Scan for the cell matching the given text and deliver its [X, Y] coordinate at center. 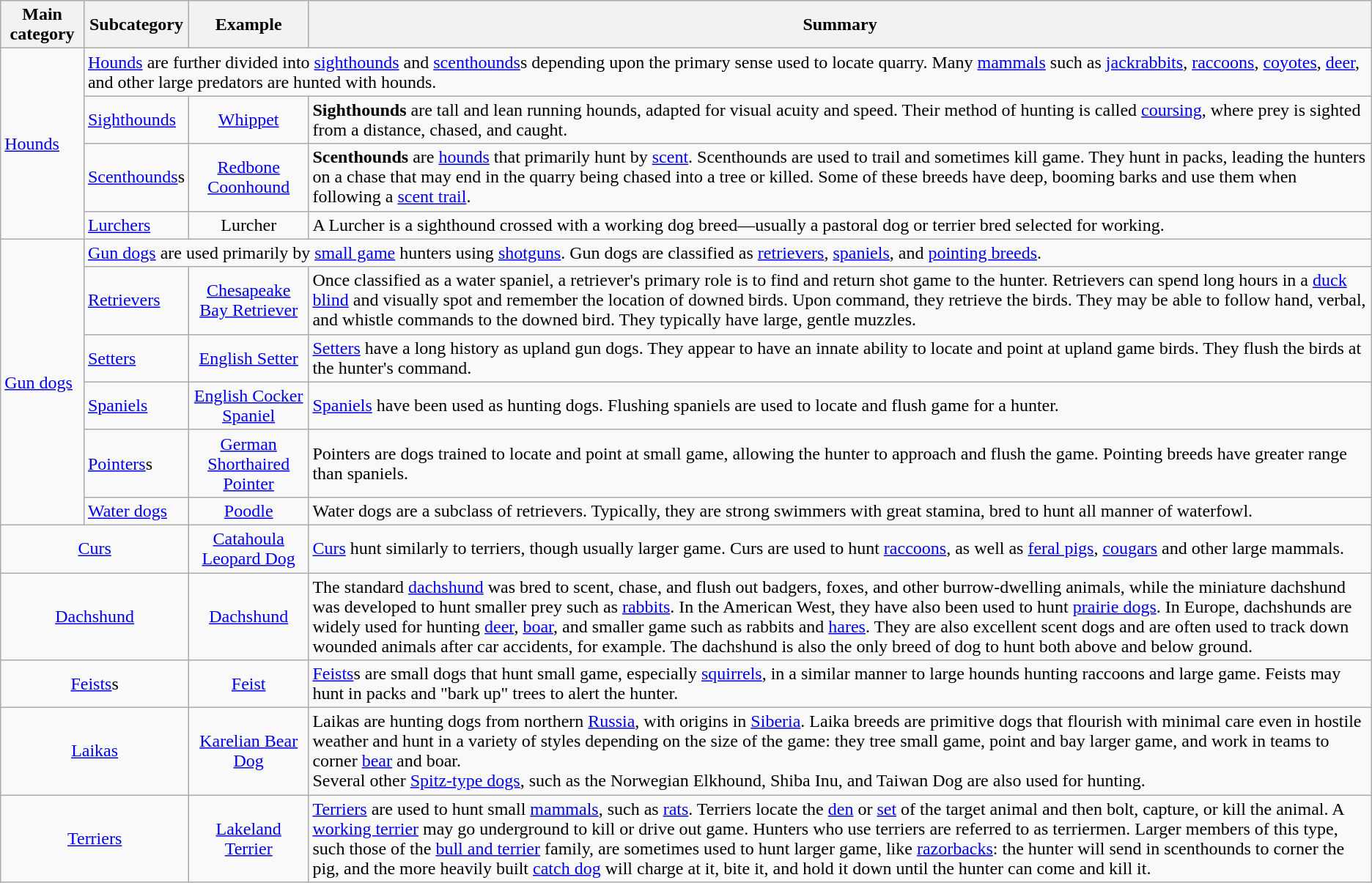
Lurchers [136, 225]
Hounds [43, 144]
Main category [43, 25]
Scenthoundss [136, 177]
Chesapeake Bay Retriever [249, 300]
Setters [136, 358]
Water dogs are a subclass of retrievers. Typically, they are strong swimmers with great stamina, bred to hunt all manner of waterfowl. [840, 511]
Karelian Bear Dog [249, 752]
Catahoula Leopard Dog [249, 548]
Whippet [249, 120]
Subcategory [136, 25]
Water dogs [136, 511]
Laikas [95, 752]
Feistss [95, 684]
Curs hunt similarly to terriers, though usually larger game. Curs are used to hunt raccoons, as well as feral pigs, cougars and other large mammals. [840, 548]
Terriers [95, 838]
Lakeland Terrier [249, 838]
Pointerss [136, 463]
Spaniels [136, 406]
Feist [249, 684]
English Setter [249, 358]
Example [249, 25]
Curs [95, 548]
Gun dogs [43, 382]
Redbone Coonhound [249, 177]
Gun dogs are used primarily by small game hunters using shotguns. Gun dogs are classified as retrievers, spaniels, and pointing breeds. [727, 253]
A Lurcher is a sighthound crossed with a working dog breed—usually a pastoral dog or terrier bred selected for working. [840, 225]
Poodle [249, 511]
Retrievers [136, 300]
Spaniels have been used as hunting dogs. Flushing spaniels are used to locate and flush game for a hunter. [840, 406]
Lurcher [249, 225]
English Cocker Spaniel [249, 406]
German Shorthaired Pointer [249, 463]
Summary [840, 25]
Sighthounds [136, 120]
